From the cell containing the given text, extract its center point as (x, y) coordinate. 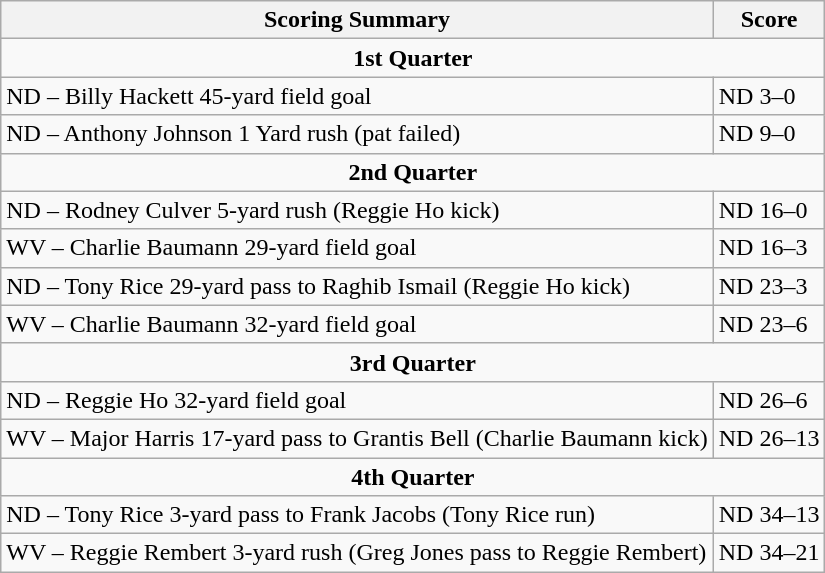
WV – Reggie Rembert 3-yard rush (Greg Jones pass to Reggie Rembert) (357, 553)
WV – Charlie Baumann 29-yard field goal (357, 248)
ND 34–13 (769, 515)
Score (769, 20)
ND 34–21 (769, 553)
ND 16–3 (769, 248)
ND – Reggie Ho 32-yard field goal (357, 400)
ND 16–0 (769, 210)
4th Quarter (413, 477)
ND – Rodney Culver 5-yard rush (Reggie Ho kick) (357, 210)
3rd Quarter (413, 362)
Scoring Summary (357, 20)
ND 23–3 (769, 286)
WV – Major Harris 17-yard pass to Grantis Bell (Charlie Baumann kick) (357, 438)
ND 23–6 (769, 324)
2nd Quarter (413, 172)
ND – Tony Rice 29-yard pass to Raghib Ismail (Reggie Ho kick) (357, 286)
ND – Anthony Johnson 1 Yard rush (pat failed) (357, 134)
WV – Charlie Baumann 32-yard field goal (357, 324)
ND – Tony Rice 3-yard pass to Frank Jacobs (Tony Rice run) (357, 515)
ND 3–0 (769, 96)
1st Quarter (413, 58)
ND 26–6 (769, 400)
ND – Billy Hackett 45-yard field goal (357, 96)
ND 9–0 (769, 134)
ND 26–13 (769, 438)
